Identify which cell holds the provided text, then report its (X, Y) central coordinate. 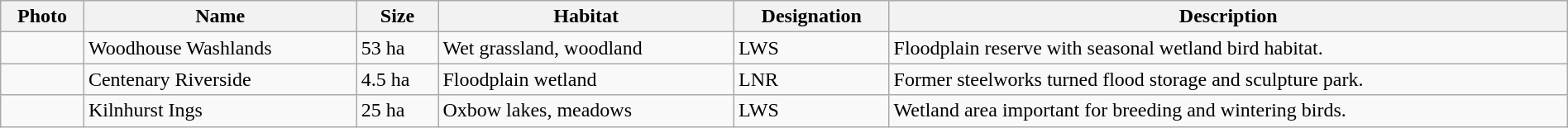
Floodplain wetland (586, 79)
Oxbow lakes, meadows (586, 111)
Name (220, 17)
Photo (43, 17)
Former steelworks turned flood storage and sculpture park. (1228, 79)
Habitat (586, 17)
Wet grassland, woodland (586, 48)
Centenary Riverside (220, 79)
Designation (811, 17)
25 ha (397, 111)
53 ha (397, 48)
LNR (811, 79)
Description (1228, 17)
Woodhouse Washlands (220, 48)
4.5 ha (397, 79)
Size (397, 17)
Floodplain reserve with seasonal wetland bird habitat. (1228, 48)
Wetland area important for breeding and wintering birds. (1228, 111)
Kilnhurst Ings (220, 111)
